Find where the given text appears and provide that cell's center as [X, Y] coordinate. 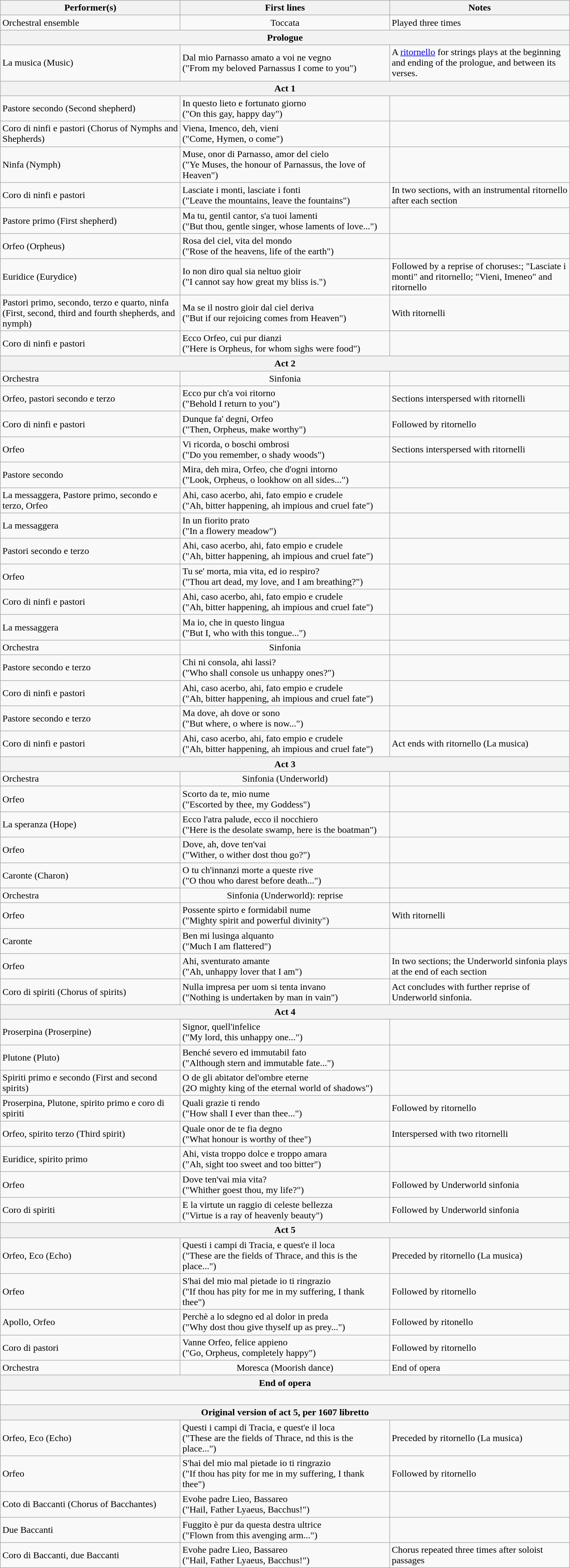
Proserpina (Proserpine) [91, 1032]
Ma se il nostro gioir dal ciel deriva("But if our rejoicing comes from Heaven") [285, 313]
Coro di spiriti [91, 1210]
Nulla impresa per uom si tenta invano("Nothing is undertaken by man in vain") [285, 991]
Fuggito è pur da questa destra ultrice("Flown from this avenging arm...") [285, 1530]
Followed by a reprise of choruses:; "Lasciate i monti" and ritornello; "Vieni, Imeneo" and ritornello [479, 277]
Act 2 [285, 364]
Proserpina, Plutone, spirito primo e coro di spiriti [91, 1109]
Possente spirto e formidabil nume("Mighty spirit and powerful divinity") [285, 916]
In un fiorito prato("In a flowery meadow") [285, 526]
In questo lieto e fortunato giorno("On this gay, happy day") [285, 109]
Act 3 [285, 764]
Orfeo, spirito terzo (Third spirit) [91, 1134]
Act 1 [285, 88]
In two sections, with an instrumental ritornello after each section [479, 195]
Pastori secondo e terzo [91, 551]
Performer(s) [91, 8]
O tu ch'innanzi morte a queste rive("O thou who darest before death...") [285, 875]
Signor, quell'infelice("My lord, this unhappy one...") [285, 1032]
Ecco l'atra palude, ecco il nocchiero("Here is the desolate swamp, here is the boatman") [285, 824]
Ma io, che in questo lingua("But I, who with this tongue...") [285, 627]
La speranza (Hope) [91, 824]
Lasciate i monti, lasciate i fonti("Leave the mountains, leave the fountains") [285, 195]
Quali grazie ti rendo("How shall I ever than thee...") [285, 1109]
Played three times [479, 23]
Act 5 [285, 1230]
La musica (Music) [91, 63]
Pastore primo (First shepherd) [91, 220]
Questi i campi di Tracia, e quest'e il loca("These are the fields of Thrace, nd this is the place...") [285, 1438]
Caronte [91, 941]
Sinfonia (Underworld) [285, 779]
Ma dove, ah dove or sono("But where, o where is now...") [285, 719]
Ninfa (Nymph) [91, 164]
In two sections; the Underworld sinfonia plays at the end of each section [479, 966]
Followed by ritonello [479, 1322]
Spiriti primo e secondo (First and second spirits) [91, 1083]
Interspersed with two ritornelli [479, 1134]
Quale onor de te fia degno("What honour is worthy of thee") [285, 1134]
Vanne Orfeo, felice appieno("Go, Orpheus, completely happy") [285, 1348]
Moresca (Moorish dance) [285, 1368]
Act ends with ritornello (La musica) [479, 744]
La messaggera, Pastore primo, secondo e terzo, Orfeo [91, 500]
E la virtute un raggio di celeste bellezza("Virtue is a ray of heavenly beauty") [285, 1210]
Questi i campi di Tracia, e quest'e il loca("These are the fields of Thrace, and this is the place...") [285, 1255]
Tu se' morta, mia vita, ed io respiro?("Thou art dead, my love, and I am breathing?") [285, 577]
Ecco Orfeo, cui pur dianzi("Here is Orpheus, for whom sighs were food") [285, 344]
Dal mio Parnasso amato a voi ne vegno("From my beloved Parnassus I come to you") [285, 63]
A ritornello for strings plays at the beginning and ending of the prologue, and between its verses. [479, 63]
Io non diro qual sia neltuo gioir("I cannot say how great my bliss is.") [285, 277]
Pastore secondo (Second shepherd) [91, 109]
Scorto da te, mio nume("Escorted by thee, my Goddess") [285, 799]
Pastore secondo [91, 475]
Coro di Baccanti, due Baccanti [91, 1555]
Due Baccanti [91, 1530]
O de gli abitator del'ombre eterne(2O mighty king of the eternal world of shadows") [285, 1083]
Coto di Baccanti (Chorus of Bacchantes) [91, 1505]
Orfeo (Orpheus) [91, 246]
Prologue [285, 38]
First lines [285, 8]
Toccata [285, 23]
Coro di pastori [91, 1348]
Mira, deh mira, Orfeo, che d'ogni intorno("Look, Orpheus, o lookhow on all sides...") [285, 475]
Notes [479, 8]
Euridice (Eurydice) [91, 277]
Euridice, spirito primo [91, 1159]
Coro di spiriti (Chorus of spirits) [91, 991]
Sinfonia (Underworld): reprise [285, 895]
Dove, ah, dove ten'vai("Wither, o wither dost thou go?") [285, 850]
Coro di ninfi e pastori (Chorus of Nymphs and Shepherds) [91, 134]
Ahi, sventurato amante("Ah, unhappy lover that I am") [285, 966]
Rosa del ciel, vita del mondo("Rose of the heavens, life of the earth") [285, 246]
Act 4 [285, 1012]
Orchestral ensemble [91, 23]
Ahi, vista troppo dolce e troppo amara("Ah, sight too sweet and too bitter") [285, 1159]
Perchè a lo sdegno ed al dolor in preda("Why dost thou give thyself up as prey...") [285, 1322]
Dove ten'vai mia vita?("Whither goest thou, my life?") [285, 1184]
Pastori primo, secondo, terzo e quarto, ninfa (First, second, third and fourth shepherds, and nymph) [91, 313]
Ma tu, gentil cantor, s'a tuoi lamenti("But thou, gentle singer, whose laments of love...") [285, 220]
Plutone (Pluto) [91, 1057]
Act concludes with further reprise of Underworld sinfonia. [479, 991]
Viena, Imenco, deh, vieni("Come, Hymen, o come") [285, 134]
Ecco pur ch'a voi ritorno("Behold I return to you") [285, 398]
Caronte (Charon) [91, 875]
Chorus repeated three times after soloist passages [479, 1555]
Ben mi lusinga alquanto("Much I am flattered") [285, 941]
Vi ricorda, o boschi ombrosi("Do you remember, o shady woods") [285, 449]
Benché severo ed immutabil fato("Although stern and immutable fate...") [285, 1057]
Chi ni consola, ahi lassi?("Who shall console us unhappy ones?") [285, 667]
Original version of act 5, per 1607 libretto [285, 1412]
Dunque fa' degni, Orfeo("Then, Orpheus, make worthy") [285, 424]
Orfeo, pastori secondo e terzo [91, 398]
Muse, onor di Parnasso, amor del cielo("Ye Muses, the honour of Parnassus, the love of Heaven") [285, 164]
Apollo, Orfeo [91, 1322]
